Find where the given text appears and provide that cell's center as [x, y] coordinate. 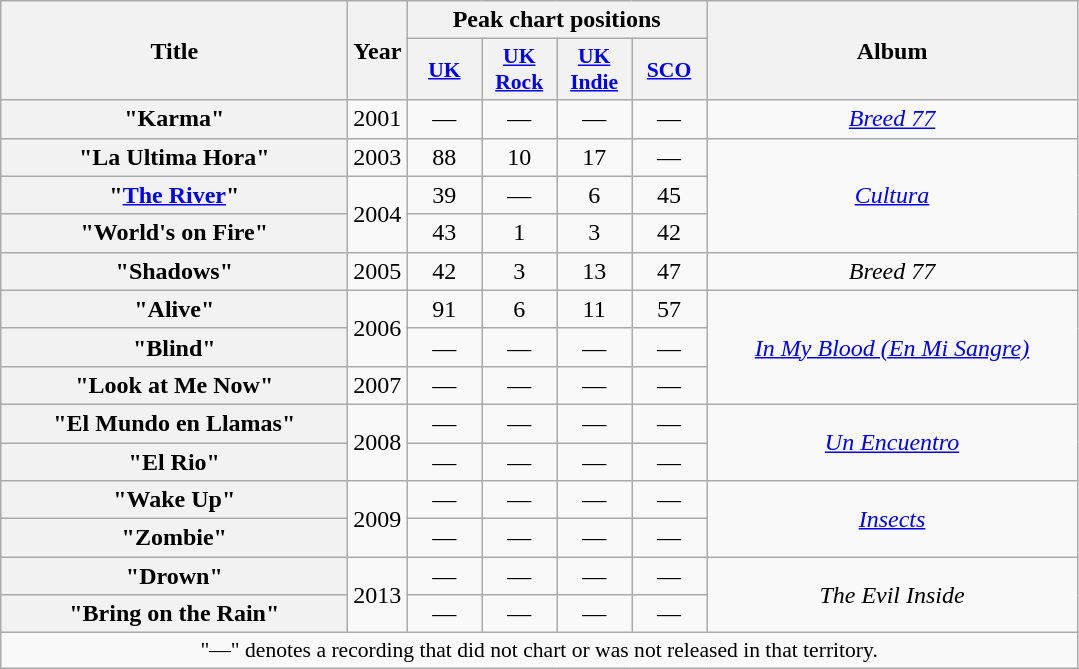
91 [444, 309]
39 [444, 195]
"Bring on the Rain" [174, 614]
2009 [378, 519]
Un Encuentro [892, 442]
Year [378, 50]
2013 [378, 595]
57 [670, 309]
11 [594, 309]
2004 [378, 214]
"Drown" [174, 576]
2007 [378, 385]
"Shadows" [174, 271]
Insects [892, 519]
"Zombie" [174, 538]
"Blind" [174, 347]
"El Rio" [174, 461]
UK [444, 70]
"Alive" [174, 309]
2006 [378, 328]
Title [174, 50]
The Evil Inside [892, 595]
17 [594, 157]
47 [670, 271]
45 [670, 195]
SCO [670, 70]
UKRock [520, 70]
In My Blood (En Mi Sangre) [892, 347]
2003 [378, 157]
"Look at Me Now" [174, 385]
1 [520, 233]
"La Ultima Hora" [174, 157]
2008 [378, 442]
2005 [378, 271]
Album [892, 50]
"Karma" [174, 119]
"World's on Fire" [174, 233]
"Wake Up" [174, 500]
Peak chart positions [557, 20]
UKIndie [594, 70]
"El Mundo en Llamas" [174, 423]
"—" denotes a recording that did not chart or was not released in that territory. [540, 651]
88 [444, 157]
10 [520, 157]
"The River" [174, 195]
13 [594, 271]
Cultura [892, 195]
43 [444, 233]
2001 [378, 119]
